Provide the [X, Y] coordinate of the cell's center where the given text is located.  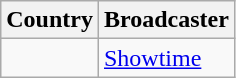
Broadcaster [166, 20]
Showtime [166, 58]
Country [50, 20]
